Return the (x, y) coordinate for the center point of the cell that contains the specified text.  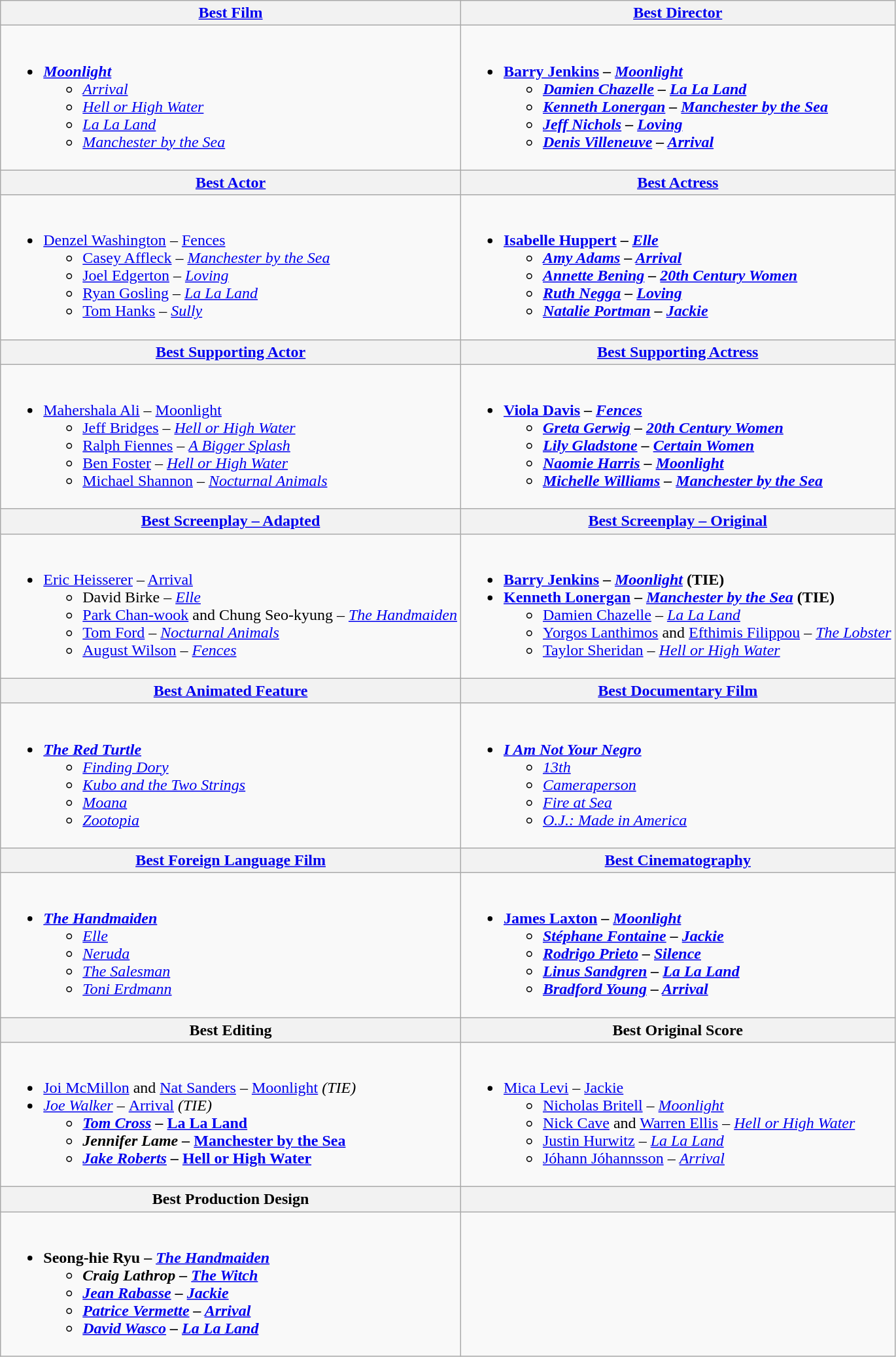
The HandmaidenElleNerudaThe SalesmanToni Erdmann (231, 944)
Best Director (678, 13)
Best Film (231, 13)
Barry Jenkins – MoonlightDamien Chazelle – La La LandKenneth Lonergan – Manchester by the SeaJeff Nichols – LovingDenis Villeneuve – Arrival (678, 98)
MoonlightArrivalHell or High WaterLa La LandManchester by the Sea (231, 98)
I Am Not Your Negro13thCamerapersonFire at SeaO.J.: Made in America (678, 776)
Viola Davis – FencesGreta Gerwig – 20th Century WomenLily Gladstone – Certain WomenNaomie Harris – MoonlightMichelle Williams – Manchester by the Sea (678, 437)
Isabelle Huppert – ElleAmy Adams – ArrivalAnnette Bening – 20th Century WomenRuth Negga – LovingNatalie Portman – Jackie (678, 267)
Eric Heisserer – ArrivalDavid Birke – EllePark Chan-wook and Chung Seo-kyung – The HandmaidenTom Ford – Nocturnal AnimalsAugust Wilson – Fences (231, 606)
Seong-hie Ryu – The HandmaidenCraig Lathrop – The WitchJean Rabasse – JackiePatrice Vermette – ArrivalDavid Wasco – La La Land (231, 1284)
Best Original Score (678, 1030)
Best Cinematography (678, 860)
Best Screenplay – Original (678, 521)
Mica Levi – JackieNicholas Britell – MoonlightNick Cave and Warren Ellis – Hell or High WaterJustin Hurwitz – La La LandJóhann Jóhannsson – Arrival (678, 1114)
Best Editing (231, 1030)
The Red TurtleFinding DoryKubo and the Two StringsMoanaZootopia (231, 776)
James Laxton – MoonlightStéphane Fontaine – JackieRodrigo Prieto – SilenceLinus Sandgren – La La LandBradford Young – Arrival (678, 944)
Denzel Washington – FencesCasey Affleck – Manchester by the SeaJoel Edgerton – LovingRyan Gosling – La La LandTom Hanks – Sully (231, 267)
Best Documentary Film (678, 691)
Best Production Design (231, 1199)
Best Supporting Actress (678, 352)
Best Supporting Actor (231, 352)
Best Foreign Language Film (231, 860)
Best Actress (678, 182)
Best Actor (231, 182)
Best Animated Feature (231, 691)
Best Screenplay – Adapted (231, 521)
